Pinpoint the cell where the given text exists, returning its [x, y] midpoint coordinate. 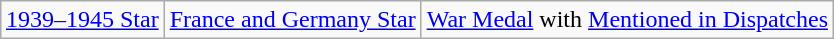
France and Germany Star [292, 20]
1939–1945 Star [82, 20]
War Medal with Mentioned in Dispatches [627, 20]
